Output the (X, Y) coordinate of the center of the cell containing the given text.  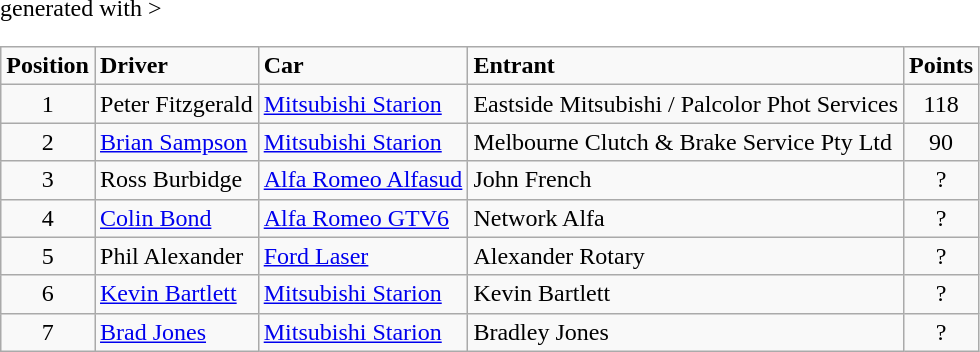
John French (686, 180)
Peter Fitzgerald (176, 104)
Colin Bond (176, 218)
5 (48, 256)
4 (48, 218)
Ford Laser (363, 256)
1 (48, 104)
2 (48, 142)
90 (942, 142)
Driver (176, 66)
Alfa Romeo GTV6 (363, 218)
118 (942, 104)
Brad Jones (176, 332)
3 (48, 180)
Entrant (686, 66)
Alfa Romeo Alfasud (363, 180)
6 (48, 294)
Alexander Rotary (686, 256)
Eastside Mitsubishi / Palcolor Phot Services (686, 104)
Brian Sampson (176, 142)
Ross Burbidge (176, 180)
Position (48, 66)
7 (48, 332)
Car (363, 66)
Network Alfa (686, 218)
Bradley Jones (686, 332)
Phil Alexander (176, 256)
Melbourne Clutch & Brake Service Pty Ltd (686, 142)
Points (942, 66)
